Extract the [X, Y] coordinate from the center of the cell holding the provided text.  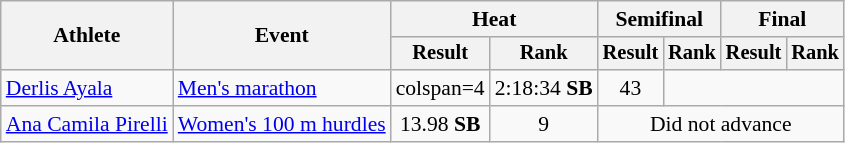
Men's marathon [282, 88]
colspan=4 [440, 88]
9 [544, 124]
43 [631, 88]
Derlis Ayala [87, 88]
Ana Camila Pirelli [87, 124]
Athlete [87, 36]
Event [282, 36]
Women's 100 m hurdles [282, 124]
Final [782, 19]
Heat [494, 19]
Semifinal [660, 19]
Did not advance [721, 124]
13.98 SB [440, 124]
2:18:34 SB [544, 88]
